Detect which cell encompasses the target text, then output its [X, Y] center coordinate. 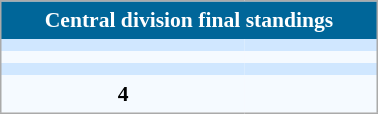
4 [122, 94]
Central division final standings [189, 20]
